Return (x, y) of the center of cell containing provided text 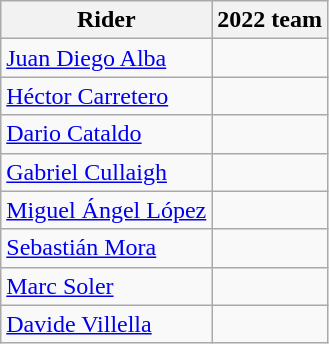
Davide Villella (106, 324)
Marc Soler (106, 286)
Juan Diego Alba (106, 58)
Sebastián Mora (106, 248)
Gabriel Cullaigh (106, 172)
Miguel Ángel López (106, 210)
Rider (106, 20)
Héctor Carretero (106, 96)
Dario Cataldo (106, 134)
2022 team (270, 20)
